For the text-containing cell, return its midpoint in [X, Y] coordinate format. 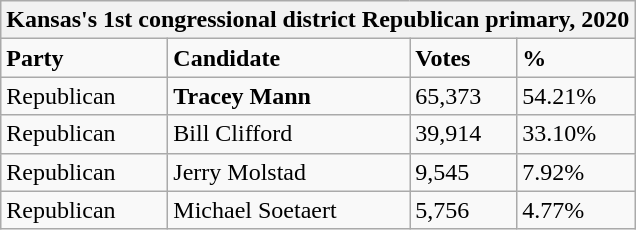
Party [84, 58]
5,756 [464, 210]
9,545 [464, 172]
% [576, 58]
Kansas's 1st congressional district Republican primary, 2020 [318, 20]
7.92% [576, 172]
4.77% [576, 210]
33.10% [576, 134]
39,914 [464, 134]
Michael Soetaert [289, 210]
Votes [464, 58]
Tracey Mann [289, 96]
54.21% [576, 96]
Candidate [289, 58]
Jerry Molstad [289, 172]
Bill Clifford [289, 134]
65,373 [464, 96]
